Find where the given text appears and provide that cell's center as [x, y] coordinate. 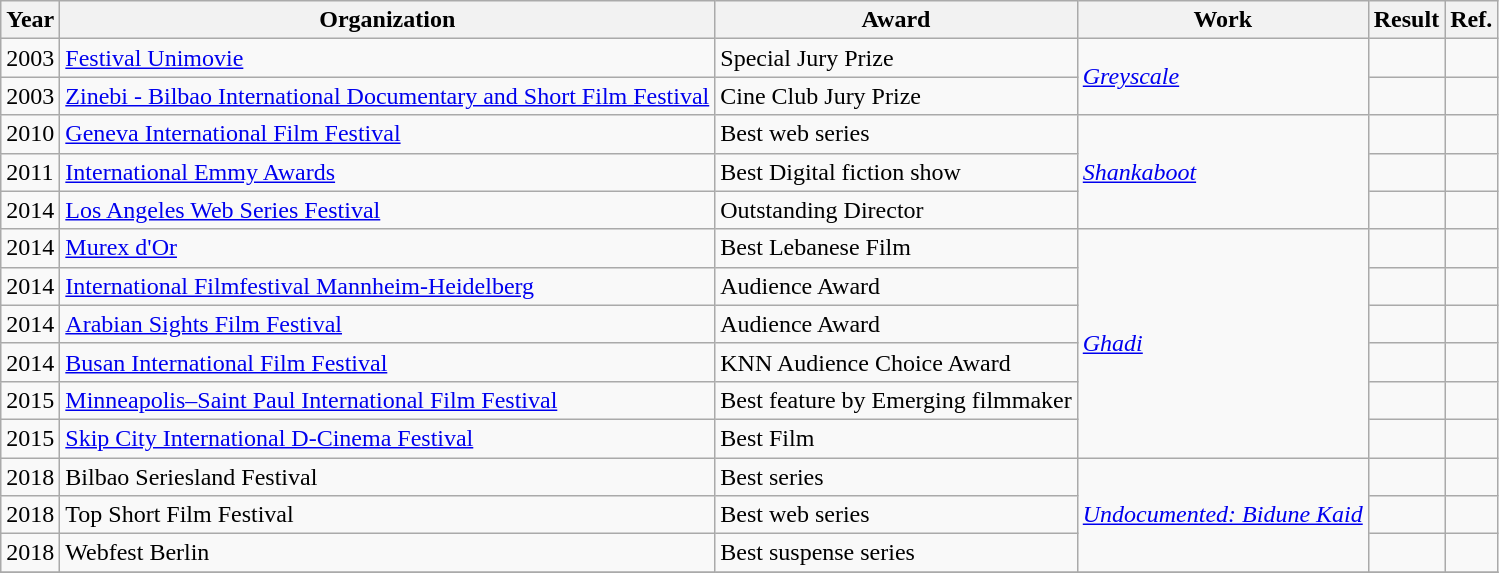
Award [896, 20]
Result [1406, 20]
Year [30, 20]
Festival Unimovie [388, 58]
Best series [896, 477]
Best suspense series [896, 553]
Top Short Film Festival [388, 515]
Busan International Film Festival [388, 362]
Special Jury Prize [896, 58]
Best Digital fiction show [896, 172]
Arabian Sights Film Festival [388, 324]
Los Angeles Web Series Festival [388, 210]
Outstanding Director [896, 210]
Cine Club Jury Prize [896, 96]
Geneva International Film Festival [388, 134]
Shankaboot [1222, 172]
2011 [30, 172]
Murex d'Or [388, 248]
Zinebi - Bilbao International Documentary and Short Film Festival [388, 96]
KNN Audience Choice Award [896, 362]
Best Lebanese Film [896, 248]
International Emmy Awards [388, 172]
Ref. [1472, 20]
Webfest Berlin [388, 553]
Undocumented: Bidune Kaid [1222, 515]
2010 [30, 134]
Organization [388, 20]
Skip City International D-Cinema Festival [388, 438]
Minneapolis–Saint Paul International Film Festival [388, 400]
International Filmfestival Mannheim-Heidelberg [388, 286]
Best Film [896, 438]
Bilbao Seriesland Festival [388, 477]
Greyscale [1222, 77]
Work [1222, 20]
Ghadi [1222, 343]
Best feature by Emerging filmmaker [896, 400]
